Extract the [X, Y] coordinate from the center of the cell holding the provided text.  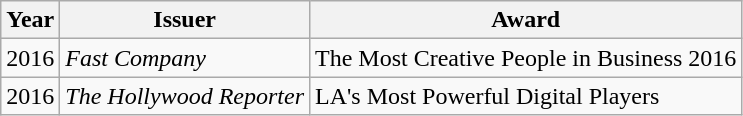
Fast Company [185, 58]
Year [30, 20]
The Hollywood Reporter [185, 96]
Issuer [185, 20]
Award [526, 20]
LA's Most Powerful Digital Players [526, 96]
The Most Creative People in Business 2016 [526, 58]
